Locate the cell with the specified text and output its [x, y] center coordinate. 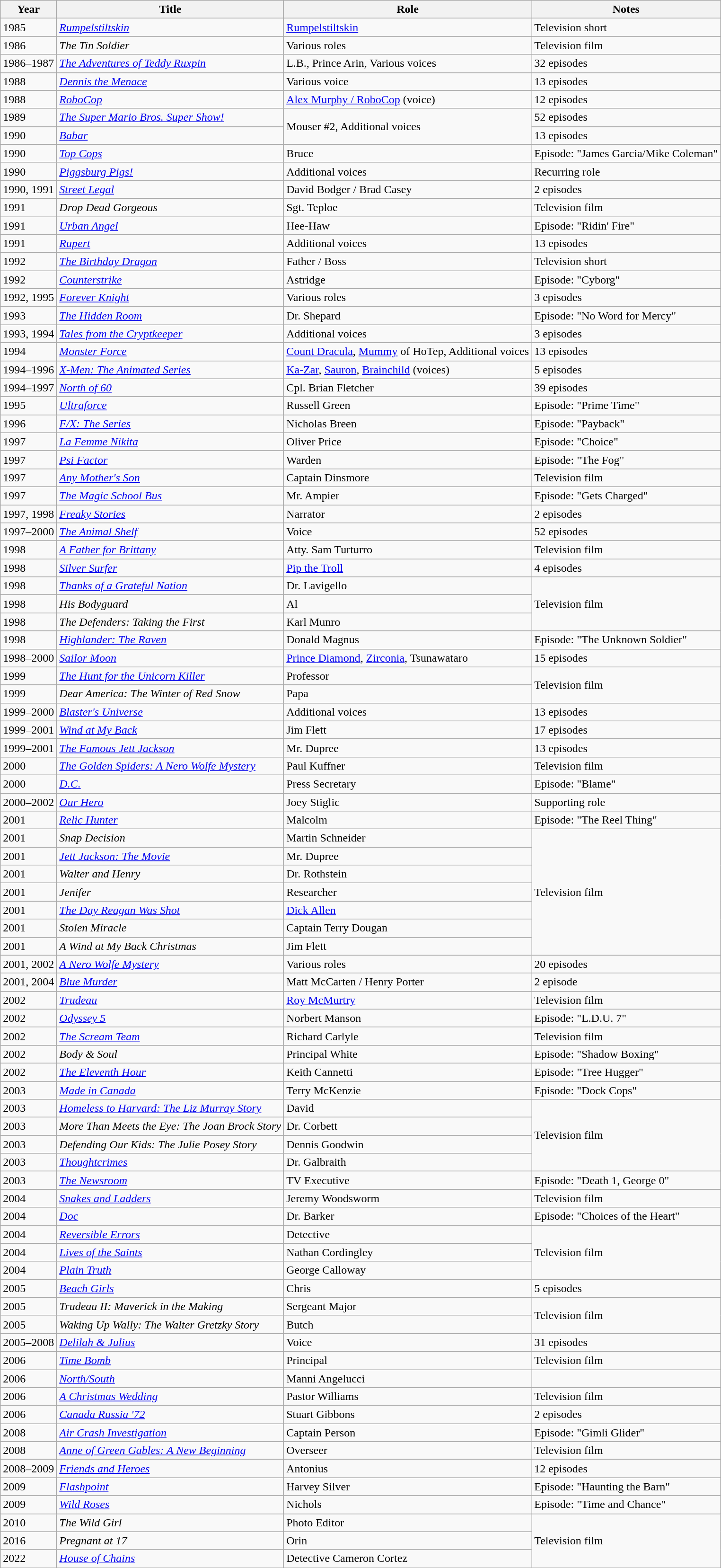
Sergeant Major [408, 1306]
The Famous Jett Jackson [170, 748]
The Wild Girl [170, 1523]
2016 [28, 1541]
Dr. Shepard [408, 316]
1985 [28, 27]
Episode: "The Unknown Soldier" [626, 640]
Freaky Stories [170, 514]
La Femme Nikita [170, 442]
Episode: "Ridin' Fire" [626, 226]
Orin [408, 1541]
Mr. Ampier [408, 496]
Terry McKenzie [408, 1090]
Snap Decision [170, 838]
The Golden Spiders: A Nero Wolfe Mystery [170, 766]
The Hidden Room [170, 316]
Pastor Williams [408, 1397]
Detective [408, 1234]
Principal [408, 1360]
2005–2008 [28, 1342]
Trudeau II: Maverick in the Making [170, 1306]
4 episodes [626, 568]
The Day Reagan Was Shot [170, 910]
2022 [28, 1559]
Dennis the Menace [170, 81]
The Eleventh Hour [170, 1072]
Episode: "Cyborg" [626, 280]
1986–1987 [28, 63]
Overseer [408, 1451]
Psi Factor [170, 460]
20 episodes [626, 964]
A Wind at My Back Christmas [170, 946]
Count Dracula, Mummy of HoTep, Additional voices [408, 352]
Dear America: The Winter of Red Snow [170, 694]
Principal White [408, 1054]
Al [408, 604]
Matt McCarten / Henry Porter [408, 982]
Dick Allen [408, 910]
2000–2002 [28, 802]
Doc [170, 1216]
Malcolm [408, 820]
Episode: "Shadow Boxing" [626, 1054]
17 episodes [626, 730]
2 episode [626, 982]
Silver Surfer [170, 568]
2001, 2002 [28, 964]
David Bodger / Brad Casey [408, 189]
Street Legal [170, 189]
Jenifer [170, 892]
Roy McMurtry [408, 1000]
Episode: "Prime Time" [626, 406]
Pregnant at 17 [170, 1541]
The Defenders: Taking the First [170, 622]
Pip the Troll [408, 568]
Episode: "Choice" [626, 442]
His Bodyguard [170, 604]
Reversible Errors [170, 1234]
Episode: "The Reel Thing" [626, 820]
Supporting role [626, 802]
1990, 1991 [28, 189]
Nichols [408, 1505]
Piggsburg Pigs! [170, 171]
Cpl. Brian Fletcher [408, 388]
1989 [28, 117]
Karl Munro [408, 622]
House of Chains [170, 1559]
Forever Knight [170, 298]
1992, 1995 [28, 298]
Dr. Galbraith [408, 1162]
D.C. [170, 784]
The Animal Shelf [170, 532]
Oliver Price [408, 442]
The Magic School Bus [170, 496]
32 episodes [626, 63]
Harvey Silver [408, 1487]
Nicholas Breen [408, 424]
Waking Up Wally: The Walter Gretzky Story [170, 1324]
Babar [170, 135]
TV Executive [408, 1180]
Wild Roses [170, 1505]
Friends and Heroes [170, 1469]
Defending Our Kids: The Julie Posey Story [170, 1144]
Plain Truth [170, 1270]
Narrator [408, 514]
Homeless to Harvard: The Liz Murray Story [170, 1108]
Donald Magnus [408, 640]
A Nero Wolfe Mystery [170, 964]
Various voice [408, 81]
Episode: "Dock Cops" [626, 1090]
Dr. Barker [408, 1216]
Episode: "L.D.U. 7" [626, 1018]
Dr. Corbett [408, 1126]
Episode: "Gets Charged" [626, 496]
Ultraforce [170, 406]
1994 [28, 352]
Lives of the Saints [170, 1252]
Wind at My Back [170, 730]
A Christmas Wedding [170, 1397]
2010 [28, 1523]
Episode: "Time and Chance" [626, 1505]
Thanks of a Grateful Nation [170, 586]
RoboCop [170, 99]
Prince Diamond, Zirconia, Tsunawataro [408, 658]
Our Hero [170, 802]
Jett Jackson: The Movie [170, 856]
Manni Angelucci [408, 1379]
Year [28, 9]
Chris [408, 1288]
Canada Russia '72 [170, 1415]
Episode: "Payback" [626, 424]
North/South [170, 1379]
Made in Canada [170, 1090]
1995 [28, 406]
Sailor Moon [170, 658]
Photo Editor [408, 1523]
15 episodes [626, 658]
Counterstrike [170, 280]
More Than Meets the Eye: The Joan Brock Story [170, 1126]
Air Crash Investigation [170, 1433]
Episode: "Tree Hugger" [626, 1072]
Professor [408, 676]
Bruce [408, 153]
1996 [28, 424]
Father / Boss [408, 262]
1986 [28, 45]
Joey Stiglic [408, 802]
Atty. Sam Turturro [408, 550]
Captain Terry Dougan [408, 928]
Richard Carlyle [408, 1036]
Episode: "Death 1, George 0" [626, 1180]
Butch [408, 1324]
2001, 2004 [28, 982]
Mouser #2, Additional voices [408, 126]
Relic Hunter [170, 820]
Top Cops [170, 153]
Monster Force [170, 352]
1994–1996 [28, 370]
Title [170, 9]
Hee-Haw [408, 226]
Astridge [408, 280]
1993 [28, 316]
The Birthday Dragon [170, 262]
Recurring role [626, 171]
Snakes and Ladders [170, 1198]
Captain Person [408, 1433]
1998–2000 [28, 658]
1997, 1998 [28, 514]
Dr. Lavigello [408, 586]
The Newsroom [170, 1180]
Odyssey 5 [170, 1018]
Thoughtcrimes [170, 1162]
Walter and Henry [170, 874]
The Tin Soldier [170, 45]
Time Bomb [170, 1360]
The Super Mario Bros. Super Show! [170, 117]
Martin Schneider [408, 838]
Dennis Goodwin [408, 1144]
Trudeau [170, 1000]
A Father for Brittany [170, 550]
Tales from the Cryptkeeper [170, 334]
31 episodes [626, 1342]
1999–2000 [28, 712]
Alex Murphy / RoboCop (voice) [408, 99]
Paul Kuffner [408, 766]
Nathan Cordingley [408, 1252]
Stuart Gibbons [408, 1415]
Blaster's Universe [170, 712]
Episode: "Gimli Glider" [626, 1433]
Drop Dead Gorgeous [170, 207]
Beach Girls [170, 1288]
Flashpoint [170, 1487]
Urban Angel [170, 226]
Episode: "The Fog" [626, 460]
Body & Soul [170, 1054]
Delilah & Julius [170, 1342]
Highlander: The Raven [170, 640]
Antonius [408, 1469]
39 episodes [626, 388]
F/X: The Series [170, 424]
Any Mother's Son [170, 478]
Episode: "No Word for Mercy" [626, 316]
Keith Cannetti [408, 1072]
1994–1997 [28, 388]
Rupert [170, 244]
Anne of Green Gables: A New Beginning [170, 1451]
Episode: "Choices of the Heart" [626, 1216]
Captain Dinsmore [408, 478]
Sgt. Teploe [408, 207]
Russell Green [408, 406]
Ka-Zar, Sauron, Brainchild (voices) [408, 370]
Dr. Rothstein [408, 874]
Episode: "Blame" [626, 784]
David [408, 1108]
X-Men: The Animated Series [170, 370]
Blue Murder [170, 982]
L.B., Prince Arin, Various voices [408, 63]
Researcher [408, 892]
Warden [408, 460]
North of 60 [170, 388]
Stolen Miracle [170, 928]
1997–2000 [28, 532]
The Hunt for the Unicorn Killer [170, 676]
Role [408, 9]
Episode: "Haunting the Barn" [626, 1487]
Norbert Manson [408, 1018]
Press Secretary [408, 784]
Detective Cameron Cortez [408, 1559]
George Calloway [408, 1270]
Papa [408, 694]
1993, 1994 [28, 334]
Jeremy Woodsworm [408, 1198]
The Adventures of Teddy Ruxpin [170, 63]
The Scream Team [170, 1036]
Episode: "James Garcia/Mike Coleman" [626, 153]
2008–2009 [28, 1469]
Notes [626, 9]
